For the text-containing cell, return its midpoint in (x, y) coordinate format. 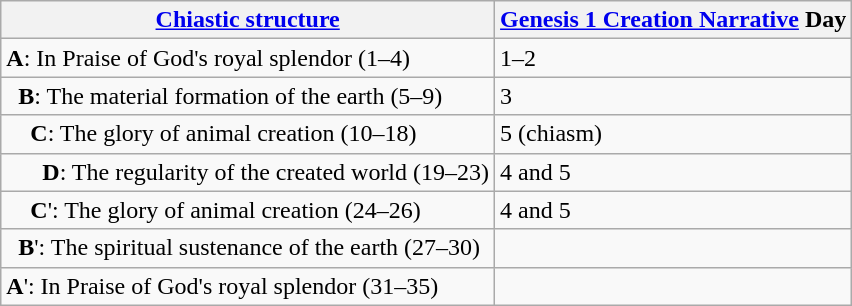
B: The material formation of the earth (5–9) (248, 96)
Genesis 1 Creation Narrative Day (674, 20)
B': The spiritual sustenance of the earth (27–30) (248, 248)
A': In Praise of God's royal splendor (31–35) (248, 286)
A: In Praise of God's royal splendor (1–4) (248, 58)
Chiastic structure (248, 20)
3 (674, 96)
C: The glory of animal creation (10–18) (248, 134)
C': The glory of animal creation (24–26) (248, 210)
1–2 (674, 58)
D: The regularity of the created world (19–23) (248, 172)
5 (chiasm) (674, 134)
